From the cell containing the given text, extract its center point as [X, Y] coordinate. 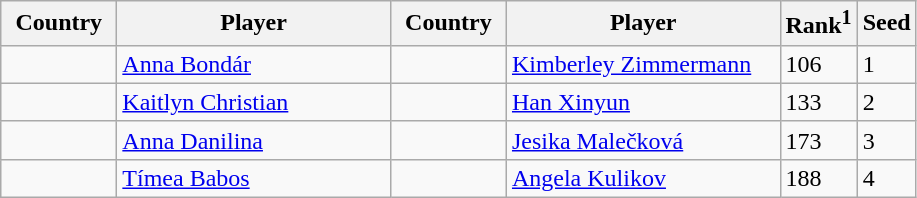
188 [818, 178]
Angela Kulikov [643, 178]
Han Xinyun [643, 102]
133 [818, 102]
Rank1 [818, 24]
106 [818, 64]
173 [818, 140]
2 [886, 102]
Anna Bondár [254, 64]
4 [886, 178]
Kaitlyn Christian [254, 102]
3 [886, 140]
Kimberley Zimmermann [643, 64]
Tímea Babos [254, 178]
1 [886, 64]
Jesika Malečková [643, 140]
Seed [886, 24]
Anna Danilina [254, 140]
